Output the [X, Y] coordinate of the center of the cell containing the given text.  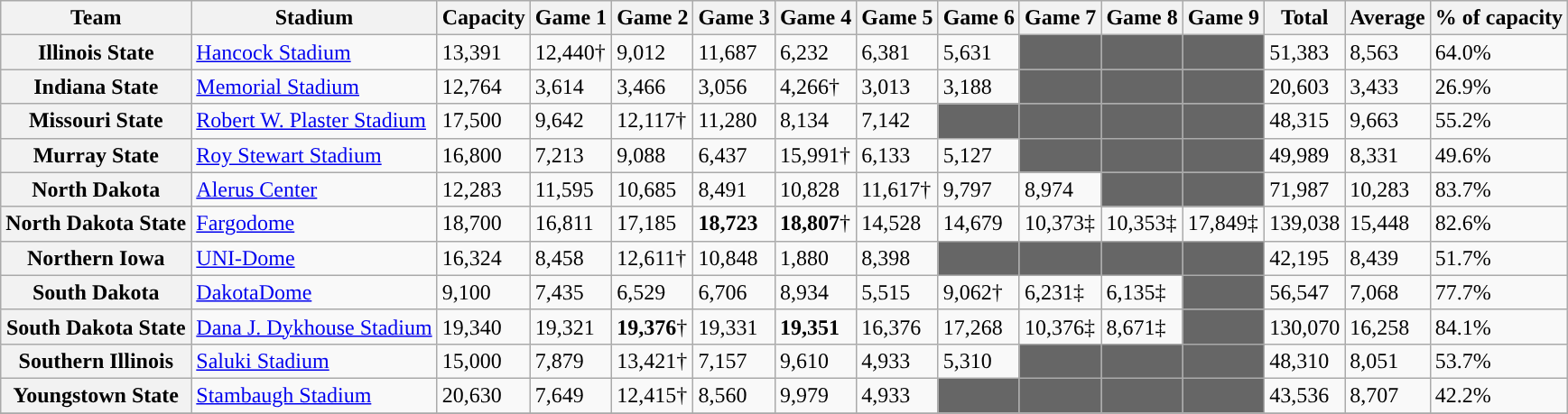
20,630 [484, 395]
6,231‡ [1060, 292]
139,038 [1305, 224]
11,617† [897, 189]
5,310 [979, 361]
8,331 [1388, 155]
77.7% [1498, 292]
7,435 [571, 292]
13,421† [653, 361]
64.0% [1498, 52]
15,000 [484, 361]
Stambaugh Stadium [314, 395]
49.6% [1498, 155]
14,679 [979, 224]
3,433 [1388, 87]
7,157 [734, 361]
Memorial Stadium [314, 87]
9,088 [653, 155]
84.1% [1498, 327]
10,283 [1388, 189]
12,764 [484, 87]
6,437 [734, 155]
South Dakota State [96, 327]
7,142 [897, 121]
9,979 [815, 395]
11,687 [734, 52]
8,491 [734, 189]
Game 8 [1142, 18]
3,056 [734, 87]
Dana J. Dykhouse Stadium [314, 327]
8,671‡ [1142, 327]
17,268 [979, 327]
19,321 [571, 327]
7,649 [571, 395]
1,880 [815, 258]
9,610 [815, 361]
UNI-Dome [314, 258]
Northern Iowa [96, 258]
9,012 [653, 52]
48,310 [1305, 361]
130,070 [1305, 327]
17,849‡ [1223, 224]
Game 2 [653, 18]
6,135‡ [1142, 292]
3,013 [897, 87]
North Dakota State [96, 224]
Game 6 [979, 18]
12,611† [653, 258]
10,376‡ [1060, 327]
8,560 [734, 395]
18,723 [734, 224]
Game 4 [815, 18]
8,134 [815, 121]
10,828 [815, 189]
Game 3 [734, 18]
51,383 [1305, 52]
9,797 [979, 189]
13,391 [484, 52]
10,848 [734, 258]
Hancock Stadium [314, 52]
Saluki Stadium [314, 361]
18,807† [815, 224]
8,563 [1388, 52]
18,700 [484, 224]
53.7% [1498, 361]
8,458 [571, 258]
3,614 [571, 87]
Alerus Center [314, 189]
Indiana State [96, 87]
9,663 [1388, 121]
6,381 [897, 52]
Total [1305, 18]
42,195 [1305, 258]
Illinois State [96, 52]
7,213 [571, 155]
5,515 [897, 292]
15,448 [1388, 224]
South Dakota [96, 292]
17,500 [484, 121]
Game 5 [897, 18]
19,351 [815, 327]
8,974 [1060, 189]
12,283 [484, 189]
83.7% [1498, 189]
49,989 [1305, 155]
Murray State [96, 155]
8,398 [897, 258]
% of capacity [1498, 18]
9,100 [484, 292]
16,800 [484, 155]
48,315 [1305, 121]
North Dakota [96, 189]
6,706 [734, 292]
Average [1388, 18]
11,280 [734, 121]
43,536 [1305, 395]
16,811 [571, 224]
10,373‡ [1060, 224]
16,258 [1388, 327]
51.7% [1498, 258]
20,603 [1305, 87]
11,595 [571, 189]
14,528 [897, 224]
7,068 [1388, 292]
26.9% [1498, 87]
42.2% [1498, 395]
19,331 [734, 327]
Game 1 [571, 18]
9,062† [979, 292]
5,127 [979, 155]
8,439 [1388, 258]
Stadium [314, 18]
9,642 [571, 121]
5,631 [979, 52]
16,324 [484, 258]
Robert W. Plaster Stadium [314, 121]
16,376 [897, 327]
12,440† [571, 52]
82.6% [1498, 224]
3,466 [653, 87]
8,707 [1388, 395]
15,991† [815, 155]
3,188 [979, 87]
Roy Stewart Stadium [314, 155]
Team [96, 18]
6,529 [653, 292]
Fargodome [314, 224]
19,340 [484, 327]
12,117† [653, 121]
17,185 [653, 224]
8,934 [815, 292]
56,547 [1305, 292]
4,266† [815, 87]
Capacity [484, 18]
Southern Illinois [96, 361]
6,133 [897, 155]
Game 7 [1060, 18]
10,353‡ [1142, 224]
55.2% [1498, 121]
Missouri State [96, 121]
10,685 [653, 189]
Youngstown State [96, 395]
12,415† [653, 395]
6,232 [815, 52]
8,051 [1388, 361]
71,987 [1305, 189]
7,879 [571, 361]
19,376† [653, 327]
Game 9 [1223, 18]
DakotaDome [314, 292]
